Capture the cell that displays the provided text and extract its (X, Y) central coordinate. 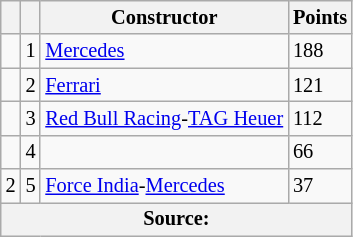
5 (31, 186)
4 (31, 152)
Ferrari (164, 85)
112 (320, 118)
Mercedes (164, 51)
Force India-Mercedes (164, 186)
66 (320, 152)
188 (320, 51)
Source: (176, 219)
Red Bull Racing-TAG Heuer (164, 118)
Constructor (164, 17)
37 (320, 186)
3 (31, 118)
121 (320, 85)
1 (31, 51)
Points (320, 17)
